Determine the (x, y) coordinate at the center of the cell enclosing the given text.  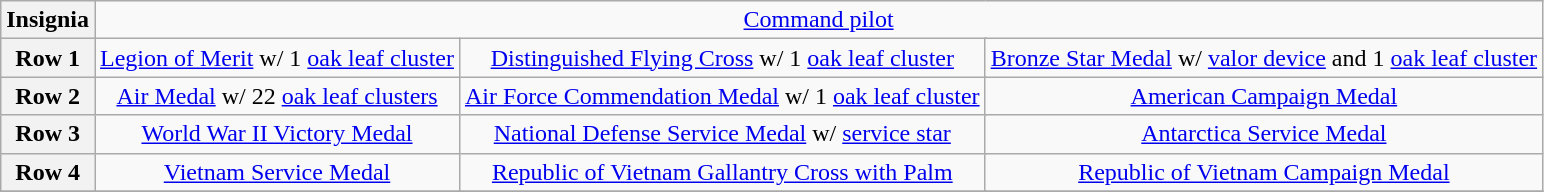
Antarctica Service Medal (1264, 134)
National Defense Service Medal w/ service star (722, 134)
Insignia (48, 20)
Legion of Merit w/ 1 oak leaf cluster (278, 58)
World War II Victory Medal (278, 134)
Vietnam Service Medal (278, 172)
American Campaign Medal (1264, 96)
Row 4 (48, 172)
Republic of Vietnam Campaign Medal (1264, 172)
Command pilot (819, 20)
Distinguished Flying Cross w/ 1 oak leaf cluster (722, 58)
Republic of Vietnam Gallantry Cross with Palm (722, 172)
Air Force Commendation Medal w/ 1 oak leaf cluster (722, 96)
Row 1 (48, 58)
Row 3 (48, 134)
Air Medal w/ 22 oak leaf clusters (278, 96)
Row 2 (48, 96)
Bronze Star Medal w/ valor device and 1 oak leaf cluster (1264, 58)
